Provide the [X, Y] coordinate of the cell's center where the given text is located.  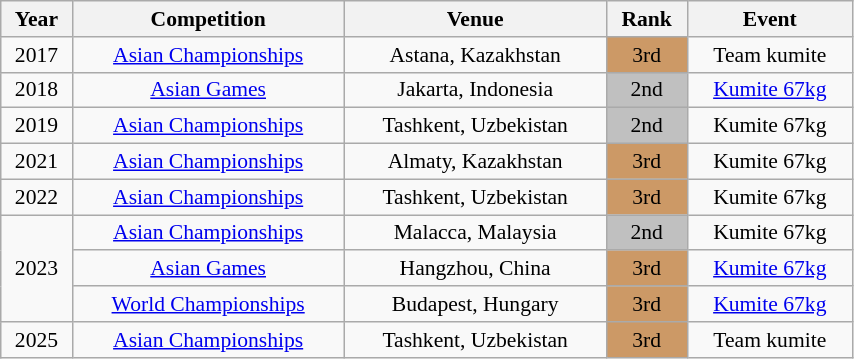
Competition [208, 19]
2021 [36, 162]
2025 [36, 340]
2017 [36, 55]
Almaty, Kazakhstan [475, 162]
Jakarta, Indonesia [475, 90]
Budapest, Hungary [475, 304]
Venue [475, 19]
Event [770, 19]
2022 [36, 197]
Astana, Kazakhstan [475, 55]
Hangzhou, China [475, 269]
2019 [36, 126]
World Championships [208, 304]
2018 [36, 90]
Malacca, Malaysia [475, 233]
Year [36, 19]
Rank [646, 19]
2023 [36, 268]
